Find where the given text appears and provide that cell's center as [x, y] coordinate. 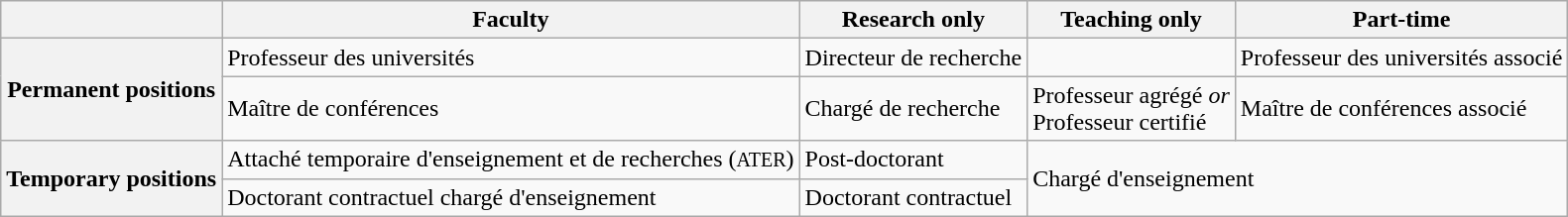
Chargé d'enseignement [1297, 178]
Professeur agrégé orProfesseur certifié [1132, 109]
Maître de conférences associé [1401, 109]
Doctorant contractuel chargé d'enseignement [511, 197]
Professeur des universités [511, 57]
Teaching only [1132, 20]
Directeur de recherche [913, 57]
Attaché temporaire d'enseignement et de recherches (ATER) [511, 160]
Faculty [511, 20]
Permanent positions [111, 89]
Research only [913, 20]
Temporary positions [111, 178]
Professeur des universités associé [1401, 57]
Part-time [1401, 20]
Doctorant contractuel [913, 197]
Chargé de recherche [913, 109]
Maître de conférences [511, 109]
Post-doctorant [913, 160]
